Find where the given text appears and provide that cell's center as (X, Y) coordinate. 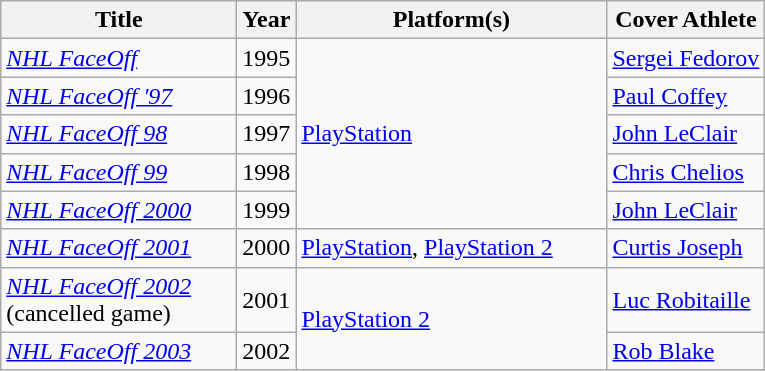
2000 (266, 248)
Year (266, 20)
NHL FaceOff 99 (119, 172)
1998 (266, 172)
1995 (266, 58)
Luc Robitaille (686, 300)
Curtis Joseph (686, 248)
2002 (266, 351)
1996 (266, 96)
PlayStation, PlayStation 2 (452, 248)
Platform(s) (452, 20)
NHL FaceOff 2001 (119, 248)
PlayStation (452, 134)
1999 (266, 210)
NHL FaceOff 2003 (119, 351)
Paul Coffey (686, 96)
2001 (266, 300)
Sergei Fedorov (686, 58)
Rob Blake (686, 351)
NHL FaceOff 98 (119, 134)
Chris Chelios (686, 172)
Title (119, 20)
PlayStation 2 (452, 318)
NHL FaceOff 2000 (119, 210)
NHL FaceOff '97 (119, 96)
Cover Athlete (686, 20)
1997 (266, 134)
NHL FaceOff (119, 58)
NHL FaceOff 2002 (cancelled game) (119, 300)
